Determine the [x, y] coordinate at the center of the cell enclosing the given text.  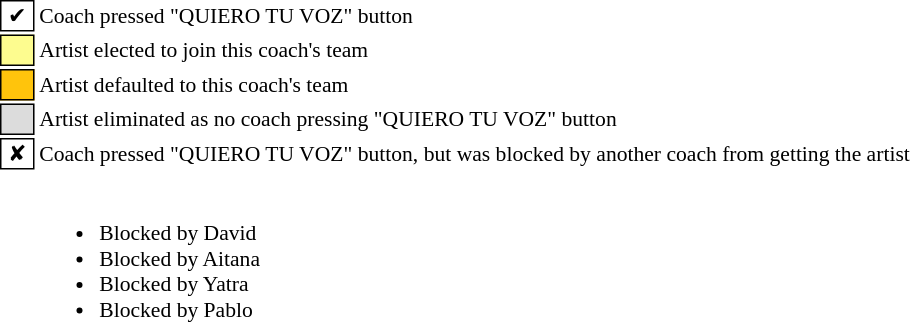
✘ [18, 154]
✔ [18, 16]
